Identify which cell holds the provided text, then report its (X, Y) central coordinate. 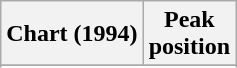
Chart (1994) (72, 34)
Peakposition (189, 34)
